Return [x, y] of the center of cell containing provided text 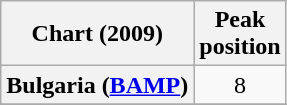
Chart (2009) [98, 34]
Peakposition [240, 34]
Bulgaria (BAMP) [98, 85]
8 [240, 85]
